From the cell containing the given text, extract its center point as (x, y) coordinate. 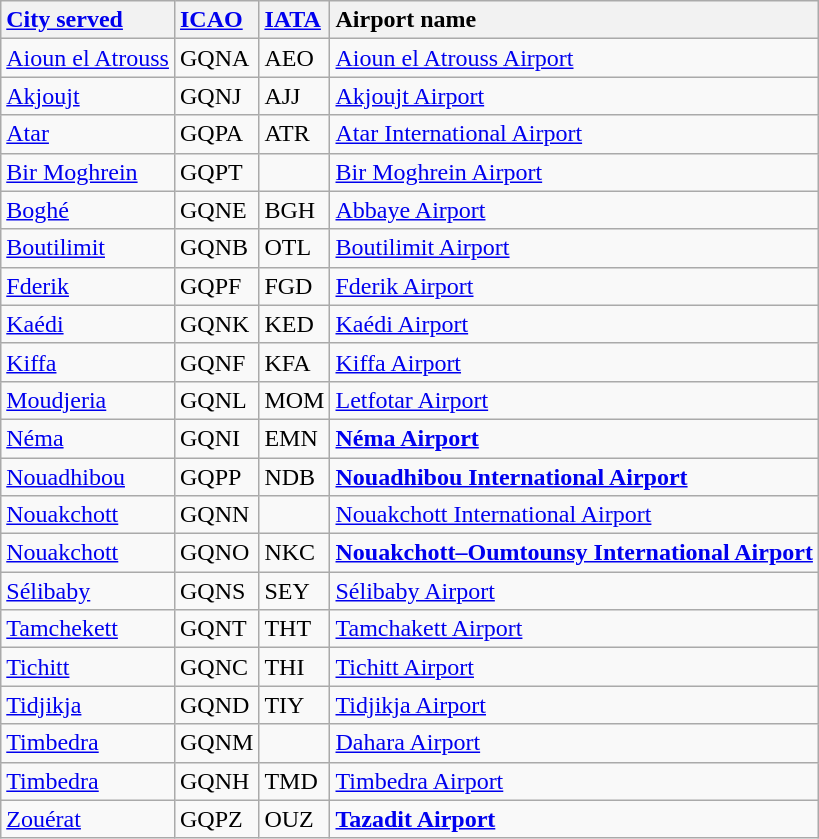
Fderik (88, 286)
GQNF (216, 362)
AEO (294, 58)
GQPZ (216, 819)
Tamchekett (88, 629)
GQNT (216, 629)
GQNK (216, 324)
Tidjikja (88, 705)
GQPT (216, 172)
Akjoujt (88, 96)
OTL (294, 248)
FGD (294, 286)
TIY (294, 705)
GQNC (216, 667)
Aioun el Atrouss Airport (574, 58)
Boghé (88, 210)
Néma (88, 438)
Tichitt (88, 667)
OUZ (294, 819)
GQNA (216, 58)
ICAO (216, 20)
Sélibaby (88, 591)
Letfotar Airport (574, 400)
MOM (294, 400)
Kiffa (88, 362)
TMD (294, 781)
Tidjikja Airport (574, 705)
Dahara Airport (574, 743)
Akjoujt Airport (574, 96)
GQNJ (216, 96)
Moudjeria (88, 400)
Atar International Airport (574, 134)
Tichitt Airport (574, 667)
Bir Moghrein (88, 172)
Kaédi Airport (574, 324)
GQNH (216, 781)
Atar (88, 134)
AJJ (294, 96)
Kiffa Airport (574, 362)
Fderik Airport (574, 286)
KFA (294, 362)
Abbaye Airport (574, 210)
Bir Moghrein Airport (574, 172)
GQNM (216, 743)
NKC (294, 553)
GQND (216, 705)
Zouérat (88, 819)
Boutilimit (88, 248)
EMN (294, 438)
THI (294, 667)
Aioun el Atrouss (88, 58)
GQNE (216, 210)
GQNB (216, 248)
NDB (294, 477)
Nouadhibou (88, 477)
IATA (294, 20)
Nouakchott International Airport (574, 515)
City served (88, 20)
Nouakchott–Oumtounsy International Airport (574, 553)
Sélibaby Airport (574, 591)
GQNN (216, 515)
GQNI (216, 438)
GQPF (216, 286)
THT (294, 629)
Timbedra Airport (574, 781)
ATR (294, 134)
Boutilimit Airport (574, 248)
Tamchakett Airport (574, 629)
GQPP (216, 477)
SEY (294, 591)
GQNL (216, 400)
GQNS (216, 591)
GQPA (216, 134)
GQNO (216, 553)
Airport name (574, 20)
Kaédi (88, 324)
Tazadit Airport (574, 819)
BGH (294, 210)
KED (294, 324)
Nouadhibou International Airport (574, 477)
Néma Airport (574, 438)
